Determine the [x, y] coordinate at the center of the cell enclosing the given text.  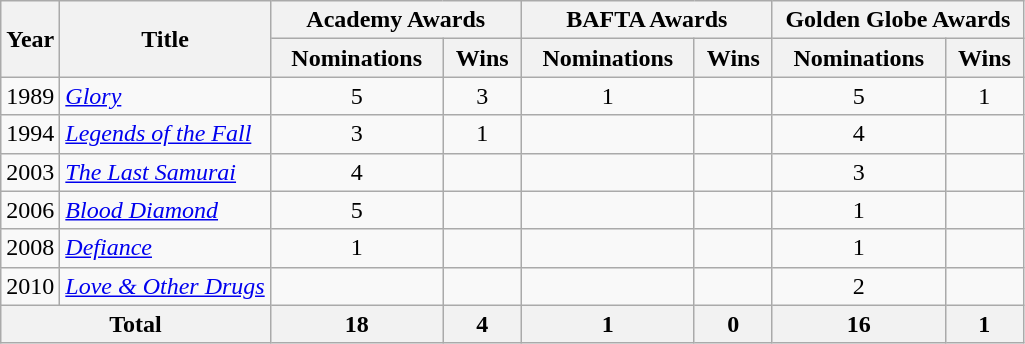
Title [165, 39]
Legends of the Fall [165, 134]
BAFTA Awards [646, 20]
16 [858, 324]
1989 [30, 96]
2003 [30, 172]
0 [733, 324]
Academy Awards [396, 20]
18 [356, 324]
2010 [30, 286]
Glory [165, 96]
Year [30, 39]
Love & Other Drugs [165, 286]
2 [858, 286]
Defiance [165, 248]
Golden Globe Awards [898, 20]
Blood Diamond [165, 210]
Total [136, 324]
2006 [30, 210]
2008 [30, 248]
The Last Samurai [165, 172]
1994 [30, 134]
